Detect which cell encompasses the target text, then output its [X, Y] center coordinate. 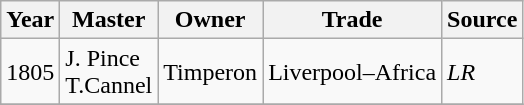
Year [30, 20]
Timperon [210, 72]
Source [482, 20]
LR [482, 72]
Liverpool–Africa [352, 72]
Trade [352, 20]
J. PinceT.Cannel [109, 72]
Owner [210, 20]
Master [109, 20]
1805 [30, 72]
